Detect which cell encompasses the target text, then output its (X, Y) center coordinate. 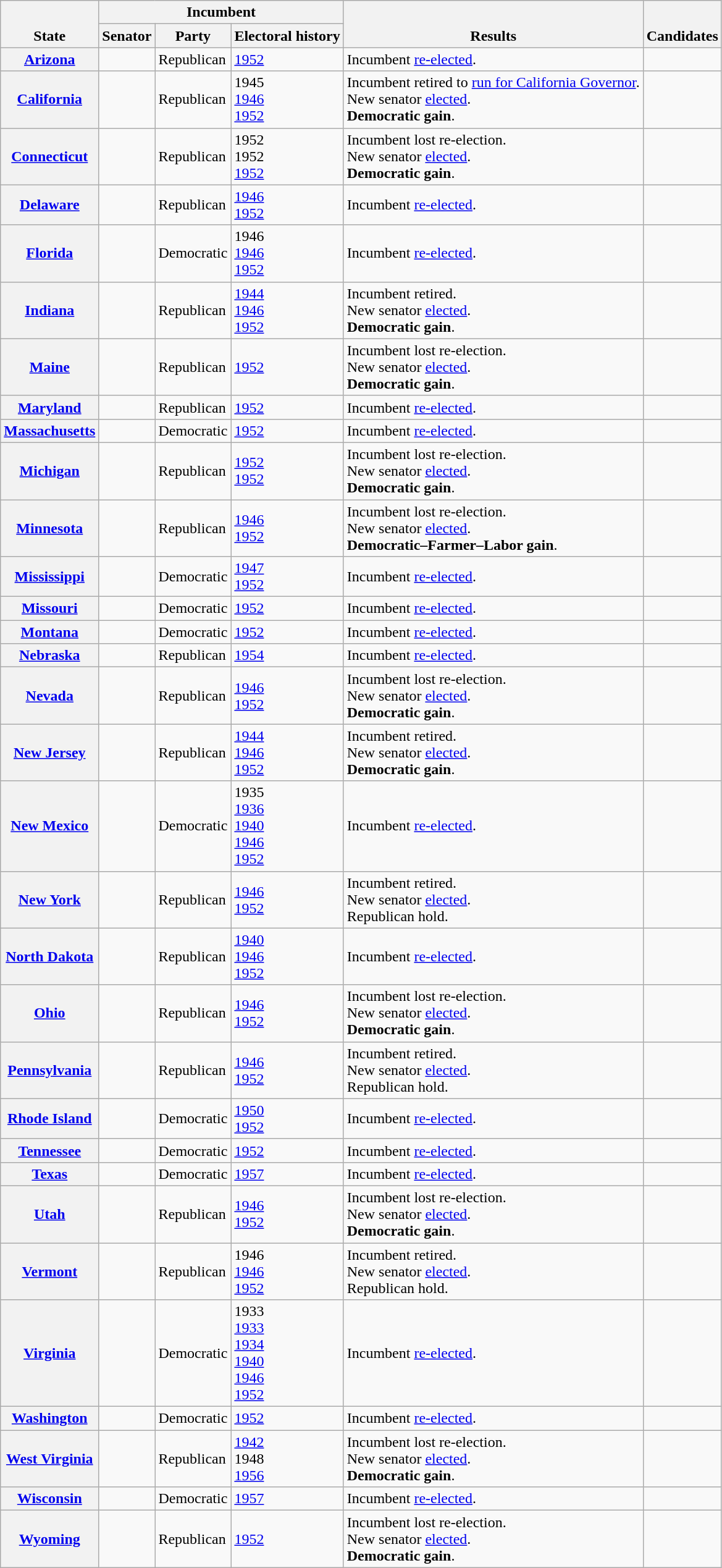
Rhode Island (49, 1118)
Maryland (49, 407)
Connecticut (49, 156)
Pennsylvania (49, 1070)
1952 1952 1952 (287, 156)
Delaware (49, 205)
1947 1952 (287, 577)
North Dakota (49, 956)
1933 1933 1934194019461952 (287, 1353)
Massachusetts (49, 431)
West Virginia (49, 1459)
1946 1946 1952 (287, 1271)
1946 19461952 (287, 253)
Indiana (49, 310)
Nebraska (49, 655)
1954 (287, 655)
1935 1936 194019461952 (287, 826)
New York (49, 900)
Mississippi (49, 577)
Arizona (49, 59)
Missouri (49, 609)
Incumbent lost re-election.New senator elected.Democratic–Farmer–Labor gain. (493, 528)
Incumbent retired to run for California Governor.New senator elected.Democratic gain. (493, 99)
Vermont (49, 1271)
Florida (49, 253)
New Mexico (49, 826)
Party (193, 36)
Nevada (49, 696)
Tennessee (49, 1150)
State (49, 24)
Wisconsin (49, 1499)
19421948 1956 (287, 1459)
Texas (49, 1174)
Ohio (49, 1013)
Electoral history (287, 36)
New Jersey (49, 752)
Results (493, 24)
Montana (49, 632)
Candidates (682, 24)
1945 1946 1952 (287, 99)
Wyoming (49, 1539)
Washington (49, 1418)
1952 1952 (287, 471)
California (49, 99)
Minnesota (49, 528)
194019461952 (287, 956)
Senator (127, 36)
Michigan (49, 471)
Maine (49, 367)
Virginia (49, 1353)
1950 1952 (287, 1118)
Utah (49, 1214)
Incumbent (221, 12)
